Search for the cell housing the specified text and yield its [X, Y] center coordinate. 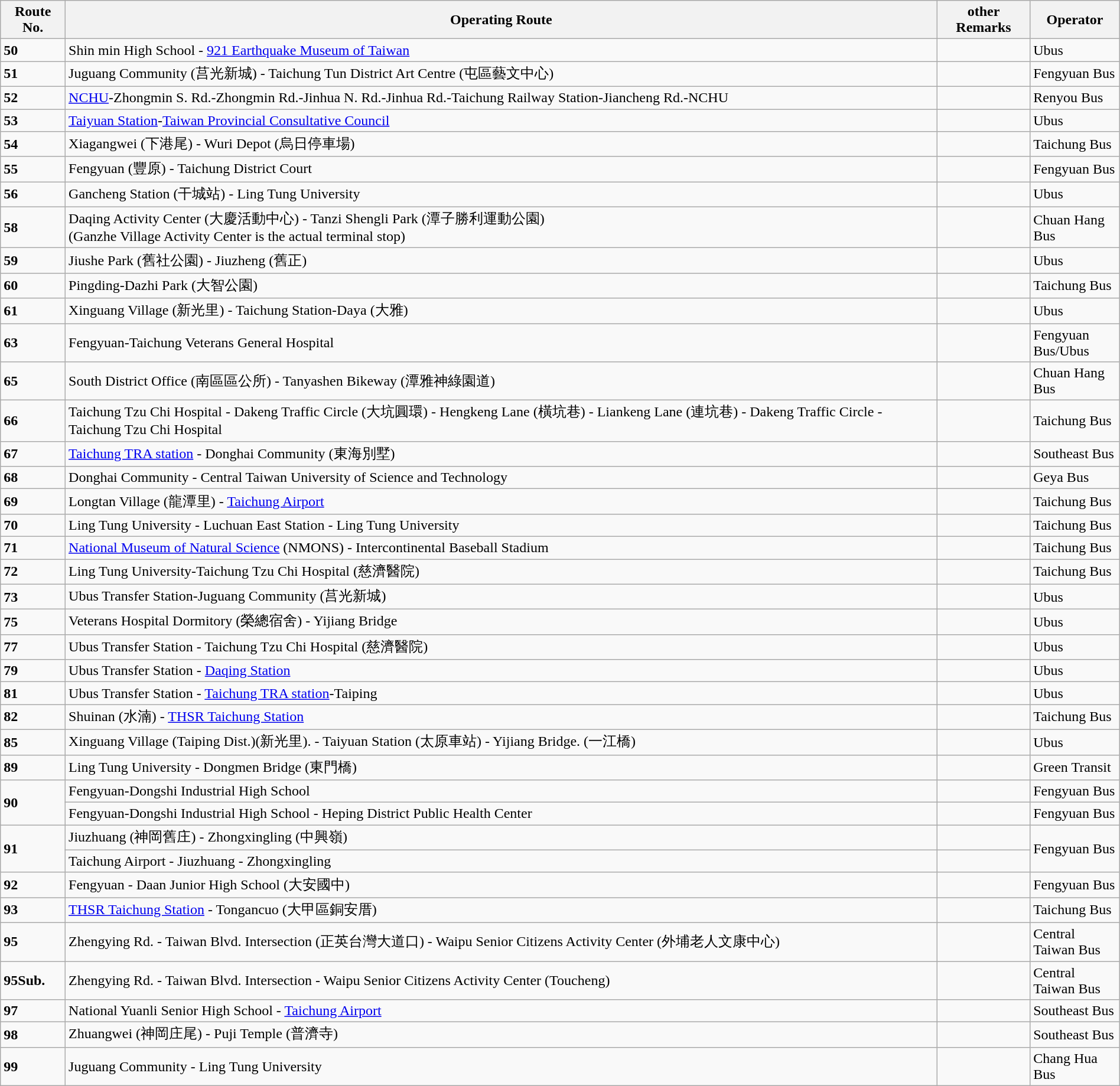
Xinguang Village (Taiping Dist.)(新光里). - Taiyuan Station (太原車站) - Yijiang Bridge. (一江橋) [502, 742]
Ubus Transfer Station - Taichung Tzu Chi Hospital (慈濟醫院) [502, 647]
Veterans Hospital Dormitory (榮總宿舍) - Yijiang Bridge [502, 622]
Jiuzhuang (神岡舊庄) - Zhongxingling (中興嶺) [502, 837]
Taichung TRA station - Donghai Community (東海別墅) [502, 454]
51 [33, 74]
Renyou Bus [1075, 97]
52 [33, 97]
71 [33, 547]
Zhengying Rd. - Taiwan Blvd. Intersection (正英台灣大道口) - Waipu Senior Citizens Activity Center (外埔老人文康中心) [502, 941]
Ling Tung University - Dongmen Bridge (東門橋) [502, 768]
Fengyuan-Taichung Veterans General Hospital [502, 343]
77 [33, 647]
54 [33, 144]
79 [33, 671]
70 [33, 525]
NCHU-Zhongmin S. Rd.-Zhongmin Rd.-Jinhua N. Rd.-Jinhua Rd.-Taichung Railway Station-Jiancheng Rd.-NCHU [502, 97]
Ling Tung University - Luchuan East Station - Ling Tung University [502, 525]
Ubus Transfer Station - Daqing Station [502, 671]
53 [33, 120]
66 [33, 421]
Donghai Community - Central Taiwan University of Science and Technology [502, 478]
Juguang Community (莒光新城) - Taichung Tun District Art Centre (屯區藝文中心) [502, 74]
Geya Bus [1075, 478]
72 [33, 572]
97 [33, 1011]
95 [33, 941]
56 [33, 195]
Ubus Transfer Station-Juguang Community (莒光新城) [502, 596]
90 [33, 803]
Green Transit [1075, 768]
Xinguang Village (新光里) - Taichung Station-Daya (大雅) [502, 311]
89 [33, 768]
Chang Hua Bus [1075, 1067]
50 [33, 50]
National Yuanli Senior High School - Taichung Airport [502, 1011]
Jiushe Park (舊社公園) - Jiuzheng (舊正) [502, 261]
69 [33, 502]
Xiagangwei (下港尾) - Wuri Depot (烏日停車場) [502, 144]
92 [33, 885]
THSR Taichung Station - Tongancuo (大甲區銅安厝) [502, 911]
Ubus Transfer Station - Taichung TRA station-Taiping [502, 693]
Shin min High School - 921 Earthquake Museum of Taiwan [502, 50]
Fengyuan - Daan Junior High School (大安國中) [502, 885]
Shuinan (水湳) - THSR Taichung Station [502, 717]
59 [33, 261]
95Sub. [33, 980]
Fengyuan Bus/Ubus [1075, 343]
Daqing Activity Center (大慶活動中心) - Tanzi Shengli Park (潭子勝利運動公園)(Ganzhe Village Activity Center is the actual terminal stop) [502, 227]
Pingding-Dazhi Park (大智公園) [502, 286]
98 [33, 1035]
60 [33, 286]
Taiyuan Station-Taiwan Provincial Consultative Council [502, 120]
other Remarks [983, 20]
58 [33, 227]
63 [33, 343]
National Museum of Natural Science (NMONS) - Intercontinental Baseball Stadium [502, 547]
Fengyuan (豐原) - Taichung District Court [502, 169]
Operator [1075, 20]
Operating Route [502, 20]
Fengyuan-Dongshi Industrial High School - Heping District Public Health Center [502, 814]
68 [33, 478]
75 [33, 622]
South District Office (南區區公所) - Tanyashen Bikeway (潭雅神綠園道) [502, 381]
Route No. [33, 20]
Ling Tung University-Taichung Tzu Chi Hospital (慈濟醫院) [502, 572]
65 [33, 381]
Taichung Airport - Jiuzhuang - Zhongxingling [502, 861]
Juguang Community - Ling Tung University [502, 1067]
82 [33, 717]
85 [33, 742]
73 [33, 596]
Fengyuan-Dongshi Industrial High School [502, 791]
91 [33, 849]
Zhengying Rd. - Taiwan Blvd. Intersection - Waipu Senior Citizens Activity Center (Toucheng) [502, 980]
67 [33, 454]
61 [33, 311]
Zhuangwei (神岡庄尾) - Puji Temple (普濟寺) [502, 1035]
93 [33, 911]
81 [33, 693]
99 [33, 1067]
Gancheng Station (干城站) - Ling Tung University [502, 195]
Longtan Village (龍潭里) - Taichung Airport [502, 502]
55 [33, 169]
